Provide the [x, y] coordinate of the cell's center where the given text is located.  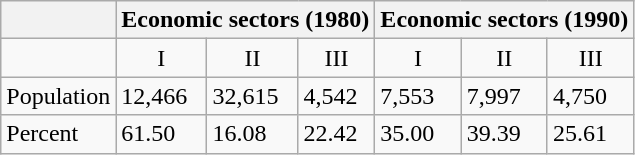
4,542 [336, 96]
Economic sectors (1990) [504, 20]
39.39 [504, 134]
4,750 [590, 96]
Percent [58, 134]
22.42 [336, 134]
32,615 [252, 96]
12,466 [162, 96]
25.61 [590, 134]
7,997 [504, 96]
7,553 [418, 96]
Population [58, 96]
Economic sectors (1980) [246, 20]
16.08 [252, 134]
61.50 [162, 134]
35.00 [418, 134]
